Find where the given text appears and provide that cell's center as (X, Y) coordinate. 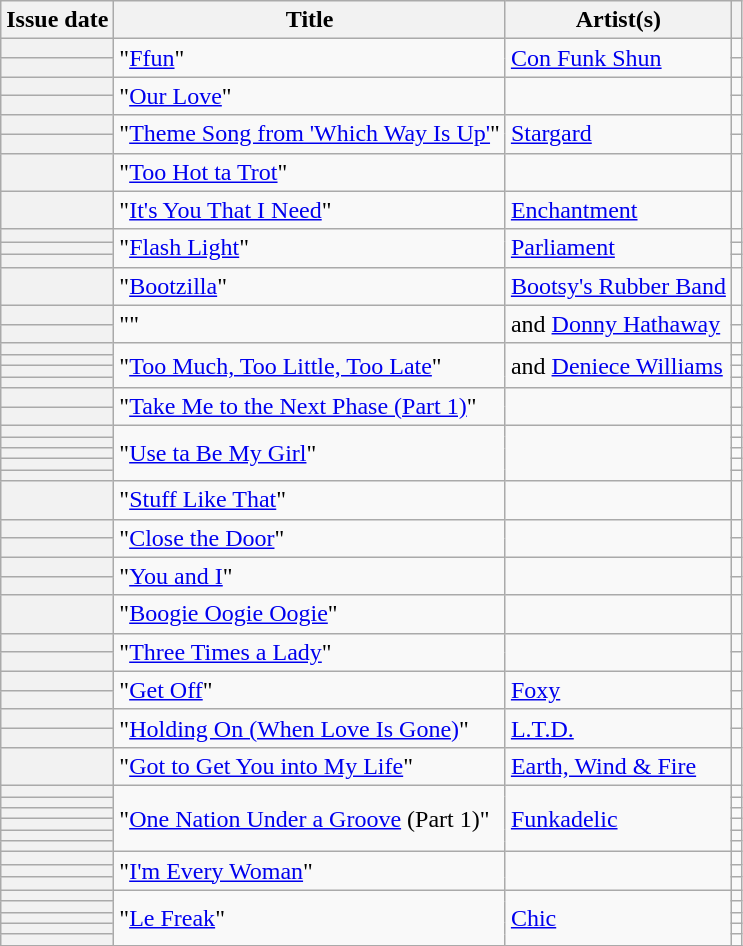
L.T.D. (618, 728)
"I'm Every Woman" (310, 871)
"One Nation Under a Groove (Part 1)" (310, 818)
Bootsy's Rubber Band (618, 286)
and Donny Hathaway (618, 324)
"Close the Door" (310, 538)
"Theme Song from 'Which Way Is Up'" (310, 134)
"Get Off" (310, 690)
"Three Times a Lady" (310, 652)
"Use ta Be My Girl" (310, 454)
"Too Much, Too Little, Too Late" (310, 365)
"Got to Get You into My Life" (310, 766)
"Le Freak" (310, 918)
Parliament (618, 248)
Foxy (618, 690)
Enchantment (618, 210)
"Our Love" (310, 96)
"Ffun" (310, 58)
"You and I" (310, 576)
"Flash Light" (310, 248)
Stargard (618, 134)
"Too Hot ta Trot" (310, 172)
Earth, Wind & Fire (618, 766)
Artist(s) (618, 20)
"Take Me to the Next Phase (Part 1)" (310, 407)
Funkadelic (618, 818)
and Deniece Williams (618, 365)
"It's You That I Need" (310, 210)
"Holding On (When Love Is Gone)" (310, 728)
Issue date (58, 20)
"" (310, 324)
Title (310, 20)
"Bootzilla" (310, 286)
Con Funk Shun (618, 58)
"Boogie Oogie Oogie" (310, 614)
"Stuff Like That" (310, 500)
Chic (618, 918)
